Provide the (X, Y) coordinate of the cell's center where the given text is located.  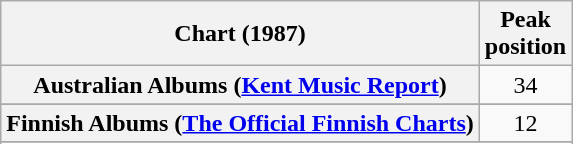
Finnish Albums (The Official Finnish Charts) (240, 123)
Australian Albums (Kent Music Report) (240, 85)
12 (525, 123)
34 (525, 85)
Peakposition (525, 34)
Chart (1987) (240, 34)
